From the cell containing the given text, extract its center point as [x, y] coordinate. 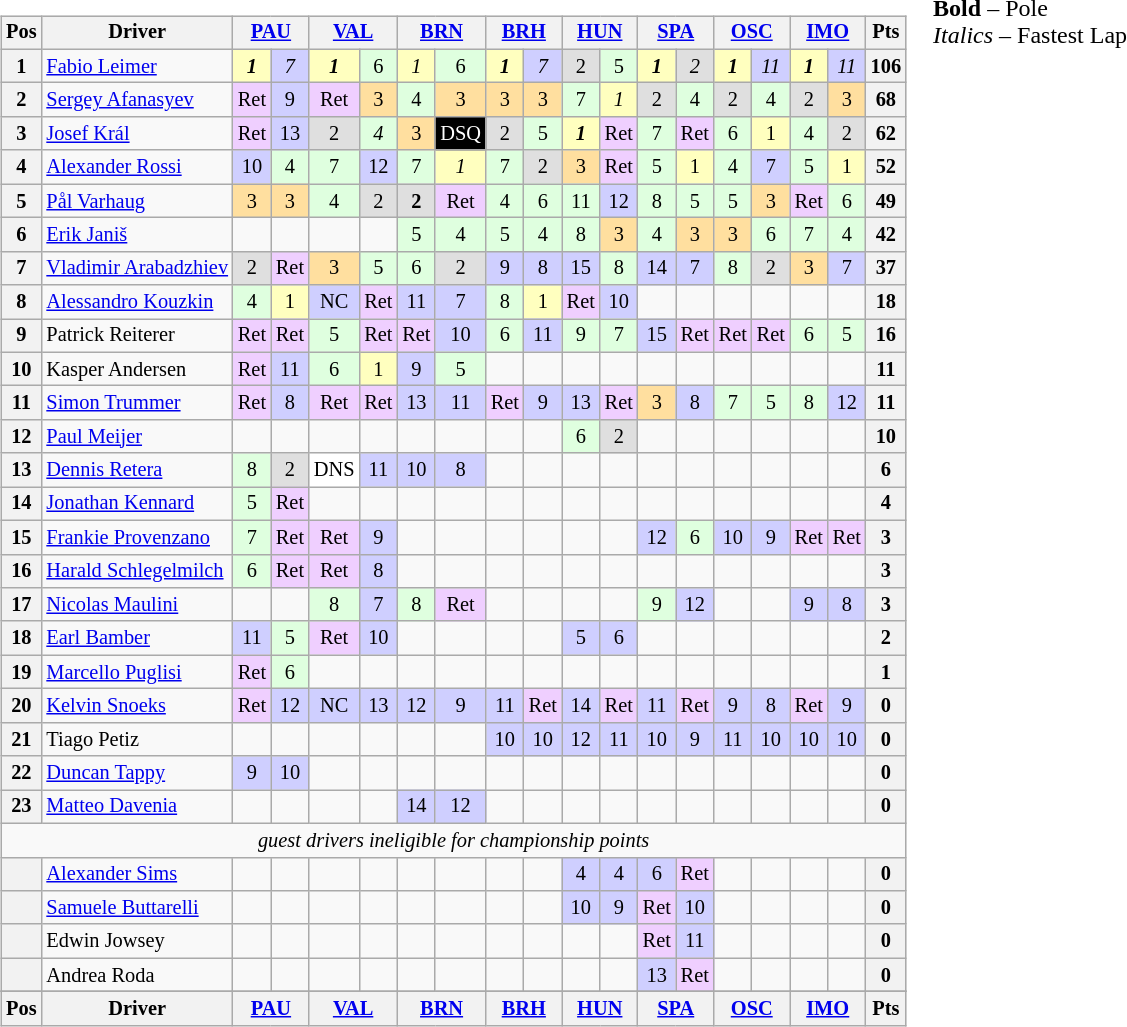
Edwin Jowsey [136, 941]
Nicolas Maulini [136, 605]
19 [21, 672]
Alessandro Kouzkin [136, 302]
Duncan Tappy [136, 773]
62 [886, 134]
Marcello Puglisi [136, 672]
Fabio Leimer [136, 66]
Kasper Andersen [136, 369]
Vladimir Arabadzhiev [136, 268]
Sergey Afanasyev [136, 100]
DNS [334, 470]
guest drivers ineligible for championship points [454, 840]
68 [886, 100]
17 [21, 605]
Tiago Petiz [136, 739]
Kelvin Snoeks [136, 706]
DSQ [460, 134]
Dennis Retera [136, 470]
Simon Trummer [136, 403]
Harald Schlegelmilch [136, 571]
52 [886, 167]
Paul Meijer [136, 437]
Samuele Buttarelli [136, 908]
42 [886, 235]
106 [886, 66]
21 [21, 739]
22 [21, 773]
Andrea Roda [136, 975]
Matteo Davenia [136, 807]
Josef Král [136, 134]
Pål Varhaug [136, 201]
37 [886, 268]
Frankie Provenzano [136, 537]
Earl Bamber [136, 638]
Erik Janiš [136, 235]
Alexander Rossi [136, 167]
23 [21, 807]
Jonathan Kennard [136, 504]
Patrick Reiterer [136, 336]
49 [886, 201]
20 [21, 706]
Alexander Sims [136, 874]
